Return (X, Y) of the center of cell containing provided text 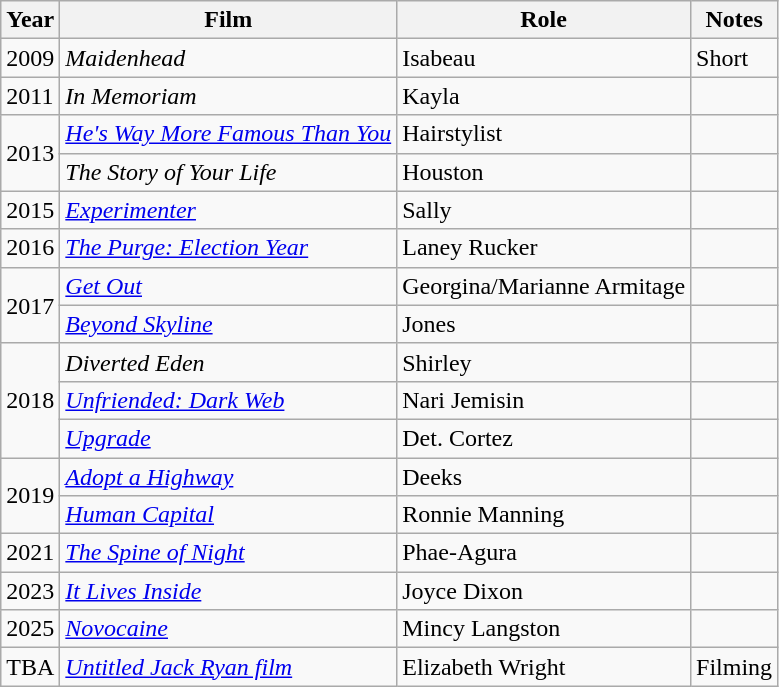
2013 (30, 153)
Notes (734, 20)
The Purge: Election Year (228, 248)
Maidenhead (228, 58)
Mincy Langston (544, 629)
Elizabeth Wright (544, 667)
Isabeau (544, 58)
2011 (30, 96)
2009 (30, 58)
2017 (30, 305)
2021 (30, 553)
Shirley (544, 362)
2023 (30, 591)
Novocaine (228, 629)
Phae-Agura (544, 553)
Unfriended: Dark Web (228, 400)
The Story of Your Life (228, 172)
Georgina/Marianne Armitage (544, 286)
2018 (30, 400)
Sally (544, 210)
2019 (30, 496)
Filming (734, 667)
It Lives Inside (228, 591)
Year (30, 20)
Human Capital (228, 515)
Diverted Eden (228, 362)
Short (734, 58)
Joyce Dixon (544, 591)
Role (544, 20)
Untitled Jack Ryan film (228, 667)
Adopt a Highway (228, 477)
Hairstylist (544, 134)
2016 (30, 248)
Deeks (544, 477)
Kayla (544, 96)
Nari Jemisin (544, 400)
Beyond Skyline (228, 324)
Jones (544, 324)
In Memoriam (228, 96)
Upgrade (228, 438)
Houston (544, 172)
2025 (30, 629)
Film (228, 20)
Laney Rucker (544, 248)
Experimenter (228, 210)
2015 (30, 210)
The Spine of Night (228, 553)
TBA (30, 667)
Det. Cortez (544, 438)
Get Out (228, 286)
He's Way More Famous Than You (228, 134)
Ronnie Manning (544, 515)
